Return the (x, y) coordinate for the center point of the cell that contains the specified text.  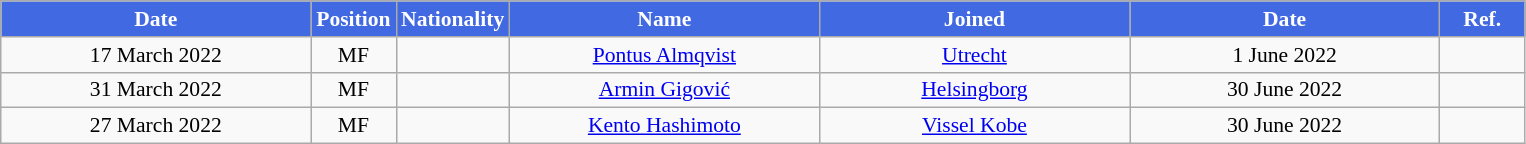
Nationality (452, 19)
Vissel Kobe (974, 126)
Name (664, 19)
27 March 2022 (156, 126)
Armin Gigović (664, 90)
Ref. (1482, 19)
Utrecht (974, 55)
Pontus Almqvist (664, 55)
Joined (974, 19)
31 March 2022 (156, 90)
Kento Hashimoto (664, 126)
17 March 2022 (156, 55)
1 June 2022 (1285, 55)
Position (354, 19)
Helsingborg (974, 90)
